Determine the [X, Y] coordinate at the center of the cell enclosing the given text.  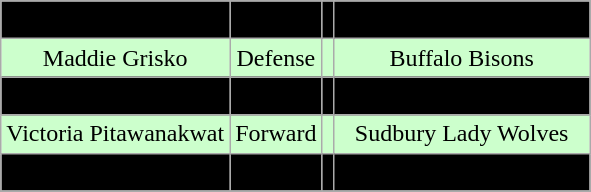
Sudbury Lady Wolves [462, 134]
Darcy Henderson [116, 96]
Oakville Jr. Hornets [462, 20]
Buffalo Bisons [462, 58]
Lauren Carroll [116, 20]
Victoria Pitawanakwat [116, 134]
Christa Vuglar [116, 172]
Maddie Grisko [116, 58]
Burlington Jr. Barracudas [462, 96]
Chicago Mission [462, 172]
